From the cell containing the given text, extract its center point as (X, Y) coordinate. 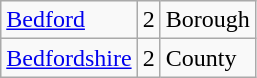
Bedfordshire (69, 58)
County (208, 58)
Borough (208, 20)
Bedford (69, 20)
